Pinpoint the cell where the given text exists, returning its [x, y] midpoint coordinate. 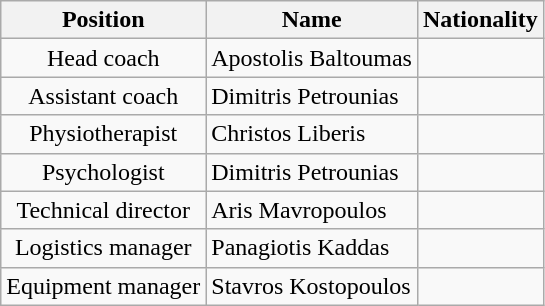
Christos Liberis [312, 134]
Nationality [480, 20]
Physiotherapist [104, 134]
Stavros Kostopoulos [312, 286]
Aris Mavropoulos [312, 210]
Position [104, 20]
Psychologist [104, 172]
Equipment manager [104, 286]
Apostolis Baltoumas [312, 58]
Panagiotis Kaddas [312, 248]
Head coach [104, 58]
Name [312, 20]
Technical director [104, 210]
Logistics manager [104, 248]
Assistant coach [104, 96]
